Return the [X, Y] coordinate for the center point of the cell that contains the specified text.  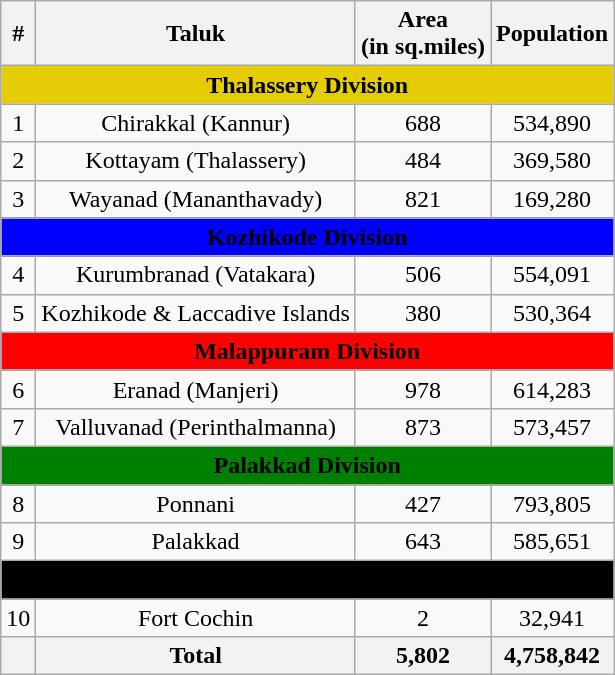
9 [18, 542]
Area (in sq.miles) [422, 34]
369,580 [552, 161]
643 [422, 542]
688 [422, 123]
484 [422, 161]
6 [18, 389]
5 [18, 313]
380 [422, 313]
3 [18, 199]
821 [422, 199]
554,091 [552, 275]
530,364 [552, 313]
Valluvanad (Perinthalmanna) [196, 427]
8 [18, 503]
Palakkad [196, 542]
Eranad (Manjeri) [196, 389]
Population [552, 34]
Palakkad Division [308, 465]
Kozhikode & Laccadive Islands [196, 313]
Chirakkal (Kannur) [196, 123]
573,457 [552, 427]
Fort Cochin [196, 618]
506 [422, 275]
873 [422, 427]
32,941 [552, 618]
534,890 [552, 123]
1 [18, 123]
4 [18, 275]
Thalassery Division [308, 85]
Taluk [196, 34]
Malappuram Division [308, 351]
Kozhikode Division [308, 237]
5,802 [422, 656]
Kottayam (Thalassery) [196, 161]
585,651 [552, 542]
Total [196, 656]
10 [18, 618]
169,280 [552, 199]
7 [18, 427]
# [18, 34]
978 [422, 389]
Ponnani [196, 503]
614,283 [552, 389]
Kurumbranad (Vatakara) [196, 275]
4,758,842 [552, 656]
427 [422, 503]
793,805 [552, 503]
Wayanad (Mananthavady) [196, 199]
Fort Cochin Division [308, 580]
